Determine the [x, y] coordinate at the center of the cell enclosing the given text.  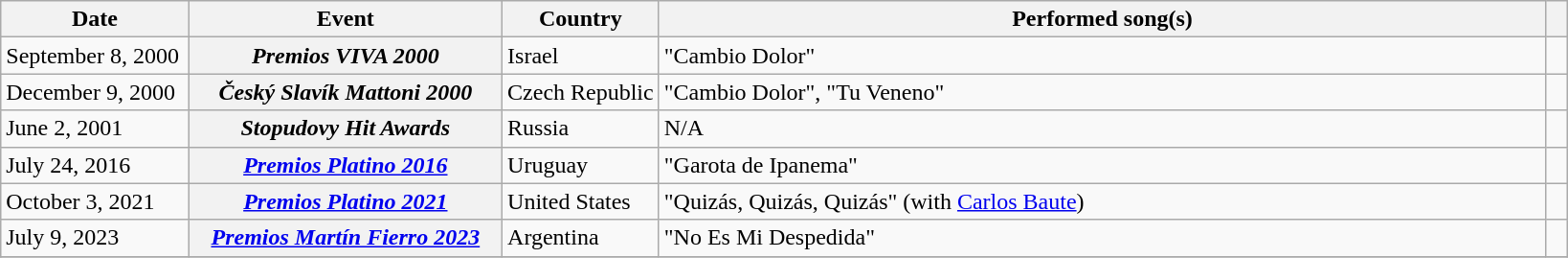
Czech Republic [581, 92]
Uruguay [581, 165]
Country [581, 19]
Performed song(s) [1103, 19]
September 8, 2000 [95, 56]
N/A [1103, 129]
Premios VIVA 2000 [345, 56]
"No Es Mi Despedida" [1103, 238]
Event [345, 19]
"Quizás, Quizás, Quizás" (with Carlos Baute) [1103, 201]
Český Slavík Mattoni 2000 [345, 92]
Israel [581, 56]
Premios Platino 2016 [345, 165]
Premios Martín Fierro 2023 [345, 238]
"Garota de Ipanema" [1103, 165]
United States [581, 201]
December 9, 2000 [95, 92]
Argentina [581, 238]
Premios Platino 2021 [345, 201]
"Cambio Dolor", "Tu Veneno" [1103, 92]
October 3, 2021 [95, 201]
Date [95, 19]
Russia [581, 129]
"Cambio Dolor" [1103, 56]
June 2, 2001 [95, 129]
Stopudovy Hit Awards [345, 129]
July 9, 2023 [95, 238]
July 24, 2016 [95, 165]
